Detect which cell encompasses the target text, then output its [x, y] center coordinate. 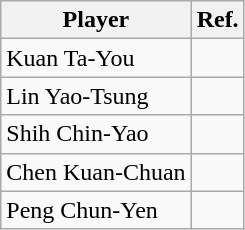
Chen Kuan-Chuan [96, 172]
Shih Chin-Yao [96, 134]
Player [96, 20]
Peng Chun-Yen [96, 210]
Lin Yao-Tsung [96, 96]
Ref. [218, 20]
Kuan Ta-You [96, 58]
